Capture the cell that displays the provided text and extract its (X, Y) central coordinate. 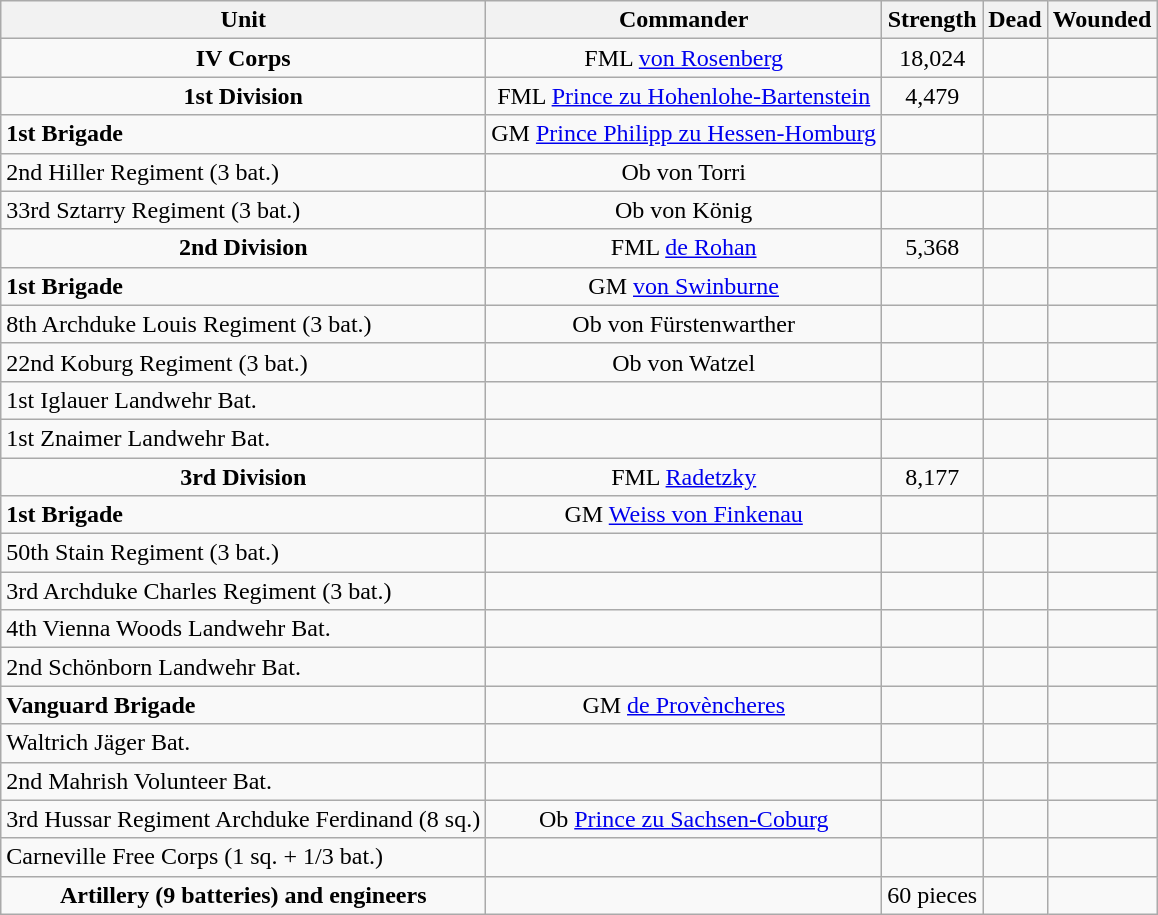
Vanguard Brigade (244, 705)
22nd Koburg Regiment (3 bat.) (244, 362)
Ob von König (684, 210)
GM von Swinburne (684, 286)
IV Corps (244, 58)
33rd Sztarry Regiment (3 bat.) (244, 210)
Artillery (9 batteries) and engineers (244, 895)
FML Radetzky (684, 477)
2nd Mahrish Volunteer Bat. (244, 781)
5,368 (932, 248)
2nd Hiller Regiment (3 bat.) (244, 172)
GM Weiss von Finkenau (684, 515)
8th Archduke Louis Regiment (3 bat.) (244, 324)
2nd Schönborn Landwehr Bat. (244, 667)
Ob Prince zu Sachsen-Coburg (684, 819)
FML de Rohan (684, 248)
FML Prince zu Hohenlohe-Bartenstein (684, 96)
Carneville Free Corps (1 sq. + 1/3 bat.) (244, 857)
50th Stain Regiment (3 bat.) (244, 553)
1st Division (244, 96)
Strength (932, 20)
4th Vienna Woods Landwehr Bat. (244, 629)
Ob von Torri (684, 172)
FML von Rosenberg (684, 58)
GM Prince Philipp zu Hessen-Homburg (684, 134)
60 pieces (932, 895)
Ob von Watzel (684, 362)
4,479 (932, 96)
GM de Provèncheres (684, 705)
18,024 (932, 58)
Commander (684, 20)
8,177 (932, 477)
1st Iglauer Landwehr Bat. (244, 400)
Waltrich Jäger Bat. (244, 743)
1st Znaimer Landwehr Bat. (244, 438)
3rd Hussar Regiment Archduke Ferdinand (8 sq.) (244, 819)
3rd Archduke Charles Regiment (3 bat.) (244, 591)
3rd Division (244, 477)
Ob von Fürstenwarther (684, 324)
Wounded (1102, 20)
Unit (244, 20)
2nd Division (244, 248)
Dead (1015, 20)
